From the cell containing the given text, extract its center point as (X, Y) coordinate. 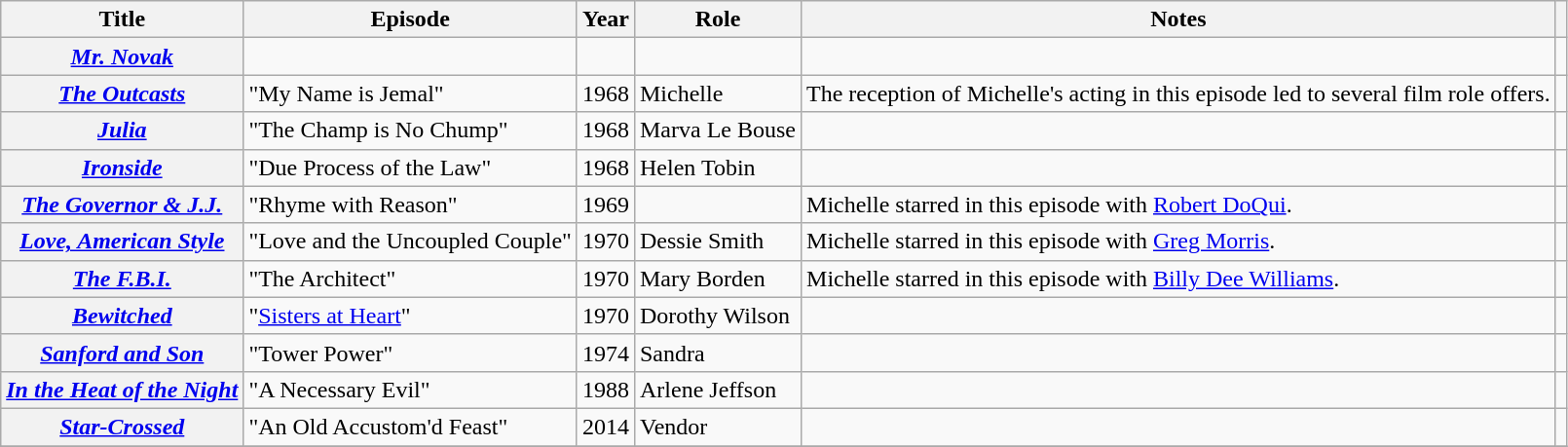
The F.B.I. (123, 279)
"An Old Accustom'd Feast" (411, 427)
Dorothy Wilson (717, 316)
In the Heat of the Night (123, 390)
Episode (411, 19)
Star-Crossed (123, 427)
"Tower Power" (411, 353)
The Outcasts (123, 93)
1988 (606, 390)
1969 (606, 205)
The Governor & J.J. (123, 205)
Michelle starred in this episode with Greg Morris. (1178, 242)
Dessie Smith (717, 242)
"My Name is Jemal" (411, 93)
Notes (1178, 19)
2014 (606, 427)
"Love and the Uncoupled Couple" (411, 242)
Year (606, 19)
"The Architect" (411, 279)
Julia (123, 130)
"The Champ is No Chump" (411, 130)
1974 (606, 353)
Ironside (123, 168)
Love, American Style (123, 242)
Helen Tobin (717, 168)
Bewitched (123, 316)
Sanford and Son (123, 353)
Mr. Novak (123, 56)
"Due Process of the Law" (411, 168)
Michelle (717, 93)
"Rhyme with Reason" (411, 205)
"A Necessary Evil" (411, 390)
Title (123, 19)
The reception of Michelle's acting in this episode led to several film role offers. (1178, 93)
Michelle starred in this episode with Billy Dee Williams. (1178, 279)
Michelle starred in this episode with Robert DoQui. (1178, 205)
Vendor (717, 427)
Marva Le Bouse (717, 130)
Role (717, 19)
Mary Borden (717, 279)
Arlene Jeffson (717, 390)
Sandra (717, 353)
"Sisters at Heart" (411, 316)
